Return the (X, Y) coordinate for the center point of the cell that contains the specified text.  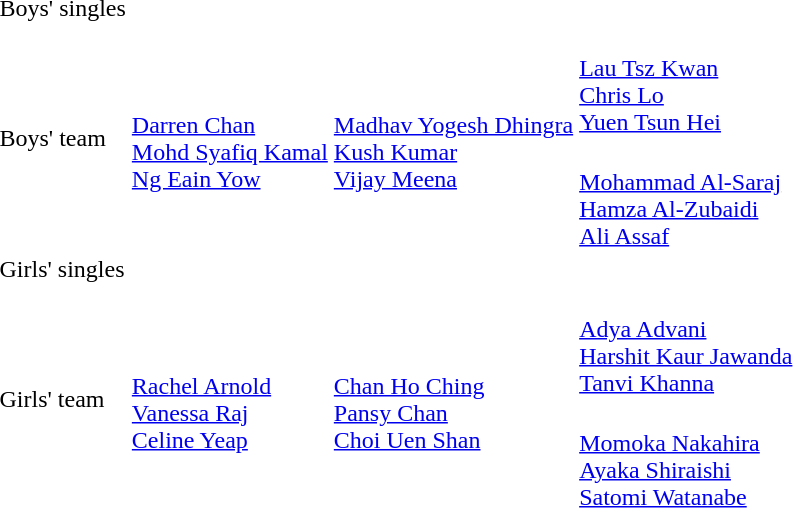
Darren ChanMohd Syafiq KamalNg Eain Yow (230, 138)
Madhav Yogesh DhingraKush KumarVijay Meena (453, 138)
